Capture the cell that displays the provided text and extract its (x, y) central coordinate. 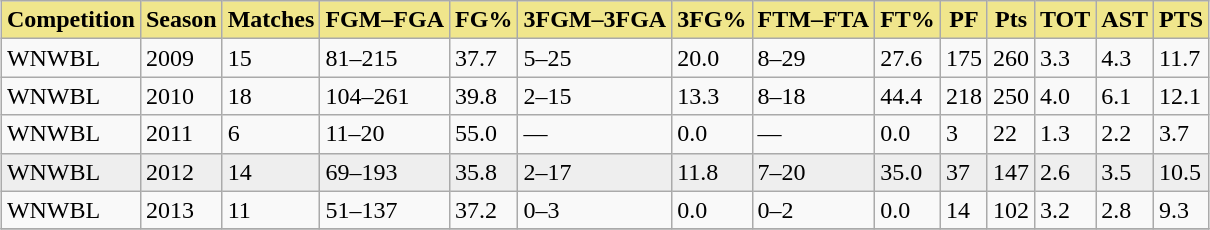
6.1 (1125, 96)
1.3 (1066, 134)
2–15 (595, 96)
PF (964, 20)
51–137 (385, 210)
44.4 (908, 96)
18 (271, 96)
10.5 (1182, 172)
Matches (271, 20)
TOT (1066, 20)
81–215 (385, 58)
2011 (181, 134)
175 (964, 58)
35.0 (908, 172)
27.6 (908, 58)
37 (964, 172)
8–29 (814, 58)
FT% (908, 20)
15 (271, 58)
37.7 (484, 58)
11–20 (385, 134)
2.8 (1125, 210)
FGM–FGA (385, 20)
4.0 (1066, 96)
4.3 (1125, 58)
11 (271, 210)
2013 (181, 210)
7–20 (814, 172)
147 (1010, 172)
260 (1010, 58)
35.8 (484, 172)
FTM–FTA (814, 20)
2012 (181, 172)
Season (181, 20)
13.3 (712, 96)
3.5 (1125, 172)
0–3 (595, 210)
39.8 (484, 96)
5–25 (595, 58)
3FGM–3FGA (595, 20)
3.7 (1182, 134)
Pts (1010, 20)
250 (1010, 96)
8–18 (814, 96)
2.2 (1125, 134)
AST (1125, 20)
FG% (484, 20)
12.1 (1182, 96)
6 (271, 134)
9.3 (1182, 210)
37.2 (484, 210)
11.8 (712, 172)
2.6 (1066, 172)
Competition (70, 20)
22 (1010, 134)
0–2 (814, 210)
218 (964, 96)
102 (1010, 210)
3.3 (1066, 58)
3.2 (1066, 210)
104–261 (385, 96)
55.0 (484, 134)
11.7 (1182, 58)
3 (964, 134)
2010 (181, 96)
2009 (181, 58)
20.0 (712, 58)
69–193 (385, 172)
PTS (1182, 20)
3FG% (712, 20)
2–17 (595, 172)
